Locate the cell with the specified text and output its [X, Y] center coordinate. 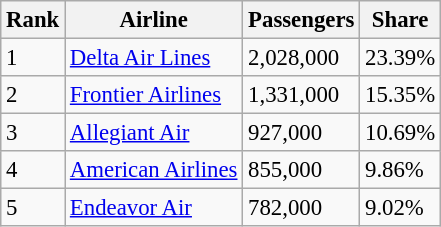
5 [33, 208]
9.02% [400, 208]
23.39% [400, 58]
10.69% [400, 133]
Share [400, 20]
3 [33, 133]
American Airlines [154, 170]
Passengers [302, 20]
Endeavor Air [154, 208]
Allegiant Air [154, 133]
Delta Air Lines [154, 58]
Frontier Airlines [154, 95]
2,028,000 [302, 58]
Airline [154, 20]
1,331,000 [302, 95]
855,000 [302, 170]
9.86% [400, 170]
2 [33, 95]
1 [33, 58]
782,000 [302, 208]
15.35% [400, 95]
927,000 [302, 133]
Rank [33, 20]
4 [33, 170]
